Scan for the cell matching the given text and deliver its [x, y] coordinate at center. 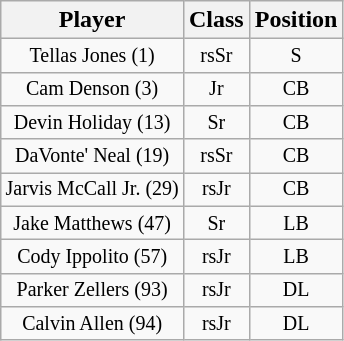
Jarvis McCall Jr. (29) [92, 190]
Tellas Jones (1) [92, 56]
Jake Matthews (47) [92, 222]
Devin Holiday (13) [92, 122]
Parker Zellers (93) [92, 290]
Cody Ippolito (57) [92, 256]
S [296, 56]
Cam Denson (3) [92, 88]
Calvin Allen (94) [92, 324]
DaVonte' Neal (19) [92, 156]
Player [92, 20]
Class [216, 20]
Position [296, 20]
Jr [216, 88]
